Return the (x, y) coordinate for the center point of the cell that contains the specified text.  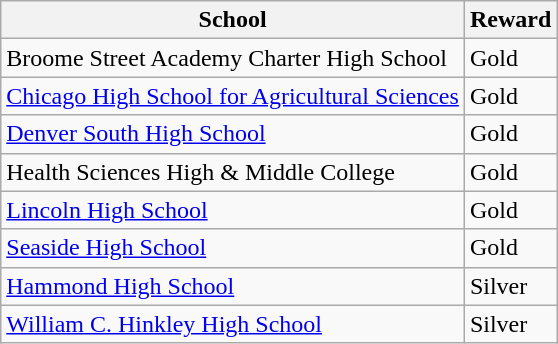
Broome Street Academy Charter High School (233, 58)
School (233, 20)
Denver South High School (233, 134)
Chicago High School for Agricultural Sciences (233, 96)
William C. Hinkley High School (233, 324)
Lincoln High School (233, 210)
Hammond High School (233, 286)
Seaside High School (233, 248)
Health Sciences High & Middle College (233, 172)
Reward (510, 20)
